Scan for the cell matching the given text and deliver its [X, Y] coordinate at center. 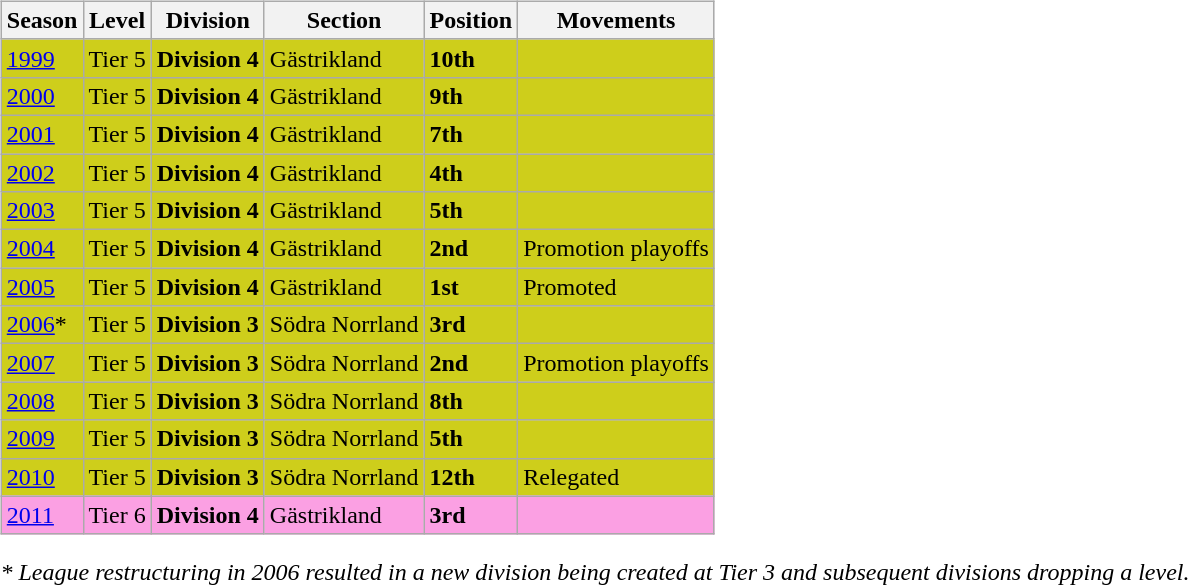
2006* [42, 325]
2011 [42, 515]
9th [471, 96]
2000 [42, 96]
2010 [42, 477]
2008 [42, 401]
12th [471, 477]
2005 [42, 287]
7th [471, 134]
2003 [42, 211]
Position [471, 20]
2009 [42, 439]
Division [208, 20]
2002 [42, 173]
10th [471, 58]
2001 [42, 134]
2004 [42, 249]
Section [344, 20]
4th [471, 173]
Relegated [616, 477]
1st [471, 287]
Promoted [616, 287]
1999 [42, 58]
Tier 6 [117, 515]
Movements [616, 20]
Level [117, 20]
Season [42, 20]
8th [471, 401]
2007 [42, 363]
